Scan for the cell matching the given text and deliver its (x, y) coordinate at center. 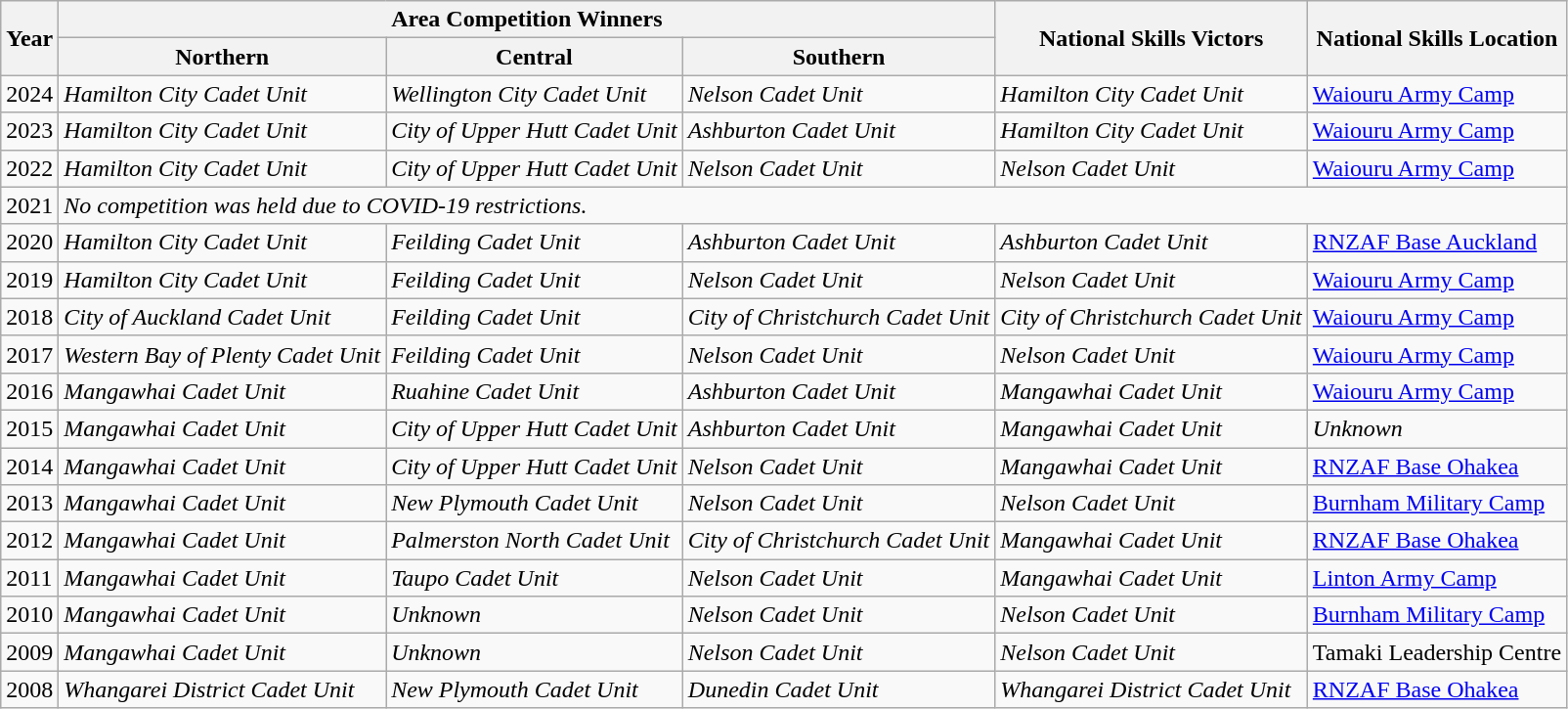
2015 (29, 428)
Ruahine Cadet Unit (535, 391)
2014 (29, 466)
Wellington City Cadet Unit (535, 94)
Year (29, 38)
2008 (29, 689)
Taupo Cadet Unit (535, 578)
No competition was held due to COVID-19 restrictions. (813, 205)
2020 (29, 243)
RNZAF Base Auckland (1437, 243)
2013 (29, 504)
2011 (29, 578)
2023 (29, 131)
2017 (29, 354)
Tamaki Leadership Centre (1437, 652)
2021 (29, 205)
Southern (839, 57)
City of Auckland Cadet Unit (223, 317)
2019 (29, 280)
2016 (29, 391)
2022 (29, 168)
Linton Army Camp (1437, 578)
2009 (29, 652)
Area Competition Winners (527, 20)
2010 (29, 615)
National Skills Victors (1152, 38)
Dunedin Cadet Unit (839, 689)
National Skills Location (1437, 38)
Western Bay of Plenty Cadet Unit (223, 354)
2024 (29, 94)
2012 (29, 541)
Northern (223, 57)
Central (535, 57)
2018 (29, 317)
Palmerston North Cadet Unit (535, 541)
